Output the (X, Y) coordinate of the center of the cell containing the given text.  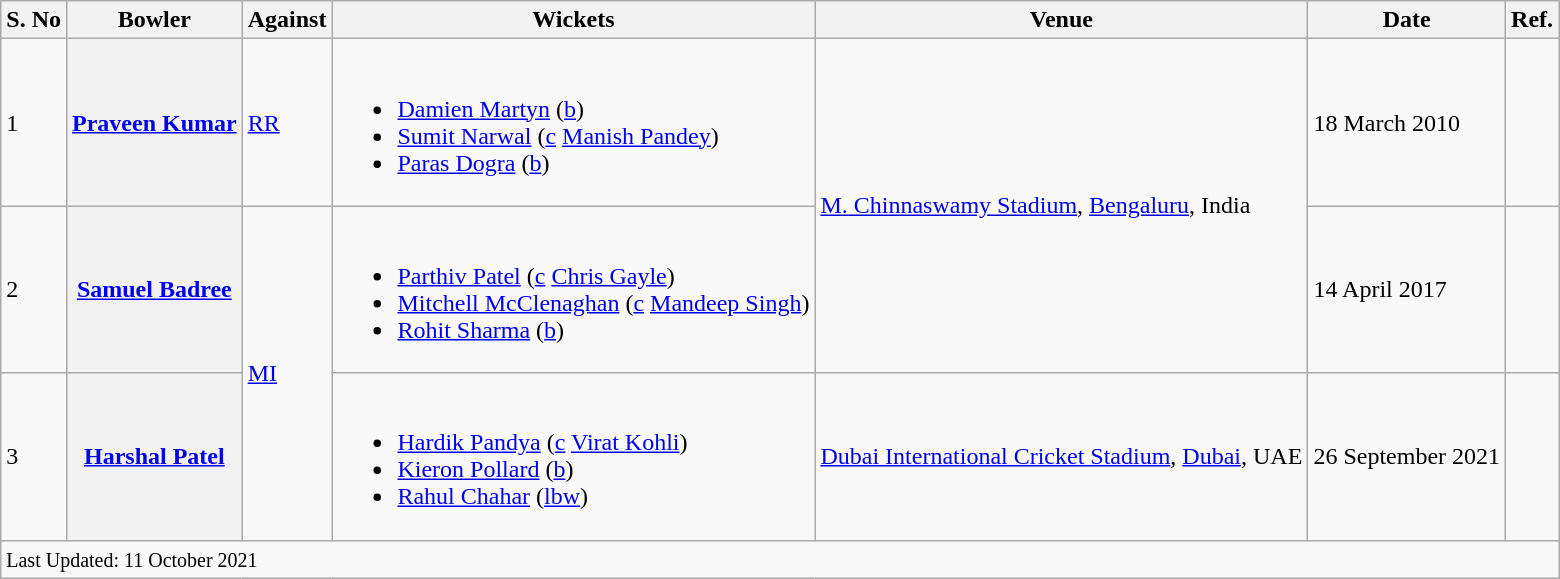
Venue (1062, 20)
3 (34, 456)
Hardik Pandya (c Virat Kohli)Kieron Pollard (b)Rahul Chahar (lbw) (574, 456)
Bowler (154, 20)
M. Chinnaswamy Stadium, Bengaluru, India (1062, 206)
S. No (34, 20)
14 April 2017 (1407, 290)
Samuel Badree (154, 290)
Against (287, 20)
Last Updated: 11 October 2021 (780, 559)
Parthiv Patel (c Chris Gayle)Mitchell McClenaghan (c Mandeep Singh)Rohit Sharma (b) (574, 290)
Ref. (1532, 20)
1 (34, 122)
Damien Martyn (b)Sumit Narwal (c Manish Pandey)Paras Dogra (b) (574, 122)
Dubai International Cricket Stadium, Dubai, UAE (1062, 456)
18 March 2010 (1407, 122)
MI (287, 373)
Wickets (574, 20)
Harshal Patel (154, 456)
26 September 2021 (1407, 456)
2 (34, 290)
Praveen Kumar (154, 122)
RR (287, 122)
Date (1407, 20)
